Locate the cell with the specified text and output its [x, y] center coordinate. 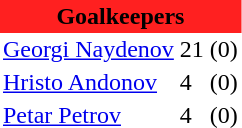
21 [192, 50]
Georgi Naydenov [88, 50]
Goalkeepers [120, 16]
4 [192, 82]
Hristo Andonov [88, 82]
